Output the [X, Y] coordinate of the center of the cell containing the given text.  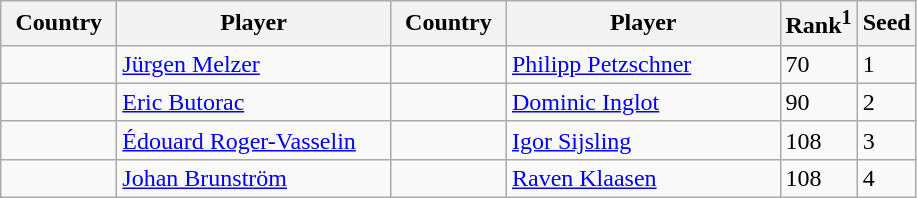
Rank1 [818, 24]
1 [886, 64]
Raven Klaasen [643, 178]
Seed [886, 24]
4 [886, 178]
90 [818, 102]
Édouard Roger-Vasselin [254, 140]
70 [818, 64]
Eric Butorac [254, 102]
Johan Brunström [254, 178]
Jürgen Melzer [254, 64]
Igor Sijsling [643, 140]
Philipp Petzschner [643, 64]
Dominic Inglot [643, 102]
3 [886, 140]
2 [886, 102]
